For the text-containing cell, return its midpoint in [x, y] coordinate format. 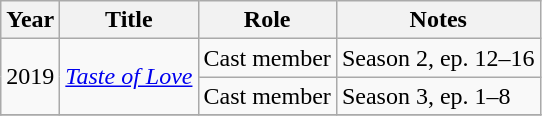
Taste of Love [129, 77]
Notes [438, 20]
Season 3, ep. 1–8 [438, 96]
2019 [30, 77]
Year [30, 20]
Season 2, ep. 12–16 [438, 58]
Role [267, 20]
Title [129, 20]
